Return [x, y] of the center of cell containing provided text 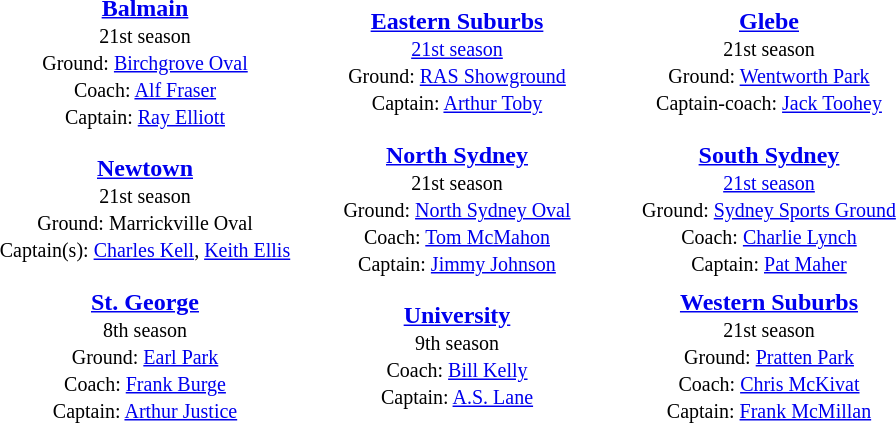
North Sydney21st seasonGround: North Sydney OvalCoach: Tom McMahonCaptain: Jimmy Johnson [456, 209]
